Capture the cell that displays the provided text and extract its (x, y) central coordinate. 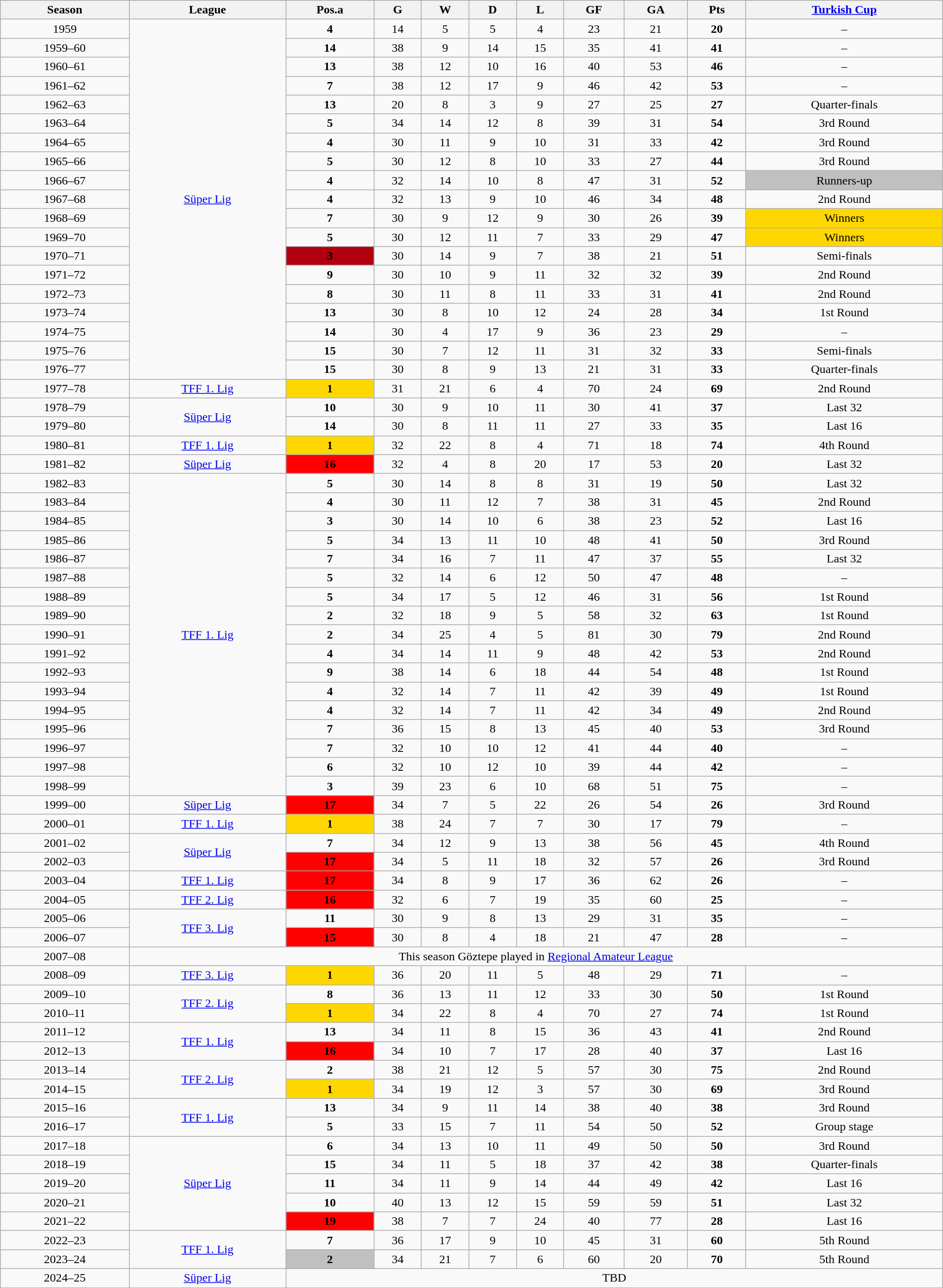
1978–79 (65, 407)
1959–60 (65, 48)
2014–15 (65, 1089)
1971–72 (65, 275)
2010–11 (65, 1013)
55 (717, 559)
2015–16 (65, 1107)
1967–68 (65, 199)
1988–89 (65, 597)
1995–96 (65, 729)
81 (594, 635)
1961–62 (65, 86)
2022–23 (65, 1240)
1998–99 (65, 786)
2003–04 (65, 881)
1987–88 (65, 578)
2005–06 (65, 919)
1973–74 (65, 313)
G (398, 10)
2000–01 (65, 824)
1991–92 (65, 653)
Pos.a (330, 10)
1996–97 (65, 748)
1980–81 (65, 445)
2021–22 (65, 1221)
2017–18 (65, 1145)
1975–76 (65, 351)
1985–86 (65, 540)
L (540, 10)
1964–65 (65, 142)
Season (65, 10)
1977–78 (65, 388)
1974–75 (65, 332)
2016–17 (65, 1126)
1997–98 (65, 767)
1990–91 (65, 635)
1981–82 (65, 464)
58 (594, 616)
2018–19 (65, 1165)
1976–77 (65, 369)
1968–69 (65, 218)
Runners-up (845, 180)
2007–08 (65, 956)
2011–12 (65, 1032)
1970–71 (65, 256)
2002–03 (65, 862)
1993–94 (65, 691)
League (208, 10)
2013–14 (65, 1070)
63 (717, 616)
62 (656, 881)
2008–09 (65, 975)
1979–80 (65, 426)
2024–25 (65, 1278)
This season Göztepe played in Regional Amateur League (536, 956)
2023–24 (65, 1259)
Group stage (845, 1126)
1994–95 (65, 710)
D (492, 10)
1965–66 (65, 161)
GA (656, 10)
Pts (717, 10)
2004–05 (65, 900)
1966–67 (65, 180)
1963–64 (65, 123)
1982–83 (65, 483)
1986–87 (65, 559)
1989–90 (65, 616)
43 (656, 1032)
1962–63 (65, 104)
1972–73 (65, 294)
2020–21 (65, 1202)
2012–13 (65, 1051)
1984–85 (65, 521)
1969–70 (65, 237)
GF (594, 10)
68 (594, 786)
Turkish Cup (845, 10)
W (445, 10)
77 (656, 1221)
1983–84 (65, 502)
1959 (65, 29)
1999–00 (65, 805)
2019–20 (65, 1184)
2001–02 (65, 843)
1992–93 (65, 672)
2006–07 (65, 937)
2009–10 (65, 994)
TBD (615, 1278)
1960–61 (65, 67)
